From the cell containing the given text, extract its center point as [X, Y] coordinate. 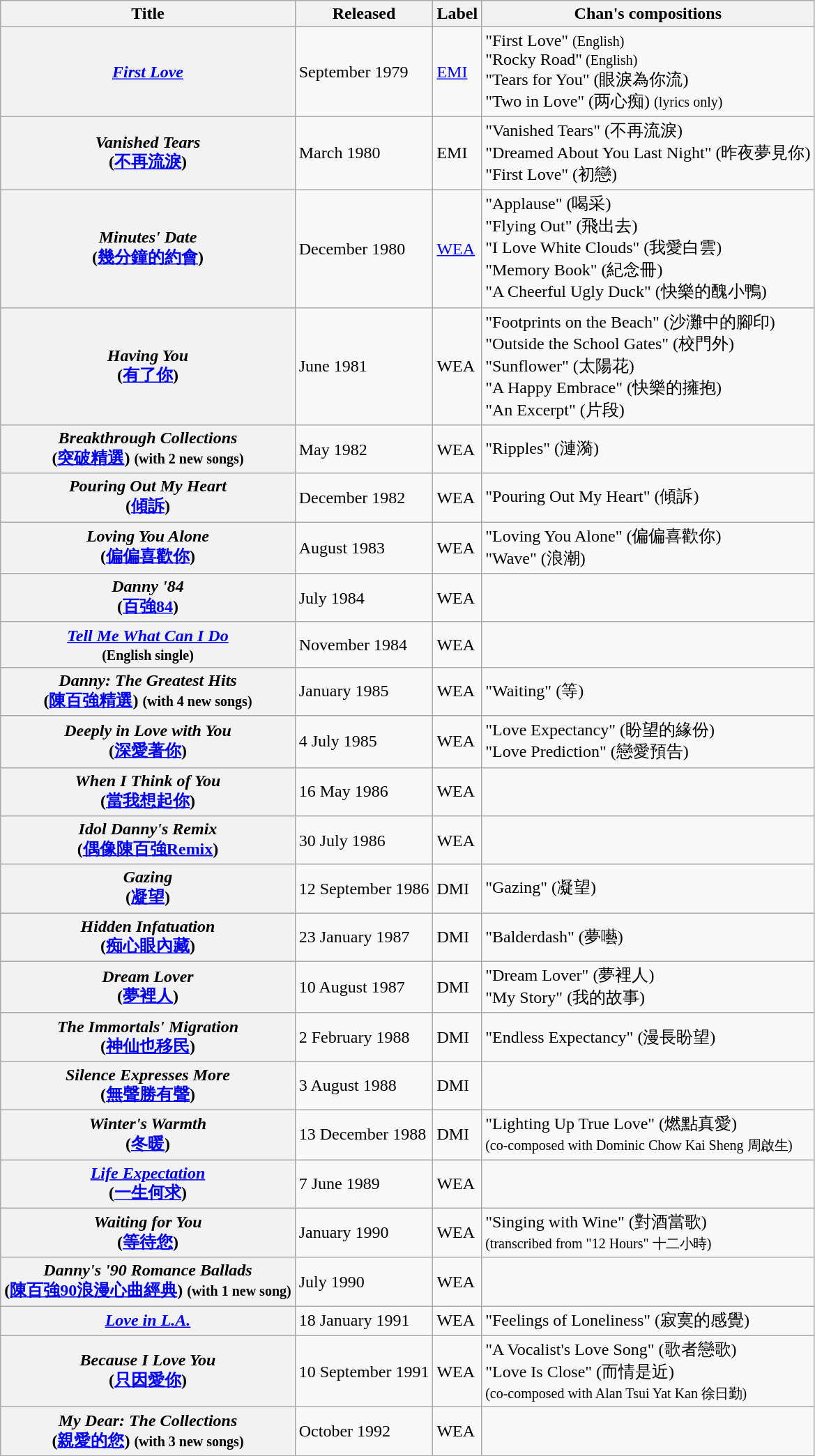
"A Vocalist's Love Song" (歌者戀歌)"Love Is Close" (而情是近)(co-composed with Alan Tsui Yat Kan 徐日勤) [648, 1372]
"Balderdash" (夢囈) [648, 937]
10 September 1991 [364, 1372]
"Loving You Alone" (偏偏喜歡你)"Wave" (浪潮) [648, 548]
"Vanished Tears" (不再流淚)"Dreamed About You Last Night" (昨夜夢見你)"First Love" (初戀) [648, 153]
Life Expectation(一生何求) [148, 1184]
"First Love" (English)"Rocky Road" (English)"Tears for You" (眼淚為你流)"Two in Love" (两心痴) (lyrics only) [648, 72]
November 1984 [364, 644]
January 1990 [364, 1232]
September 1979 [364, 72]
"Lighting Up True Love" (燃點真愛)(co-composed with Dominic Chow Kai Sheng 周啟生) [648, 1135]
Deeply in Love with You(深愛著你) [148, 742]
3 August 1988 [364, 1086]
The Immortals' Migration(神仙也移民) [148, 1037]
"Endless Expectancy" (漫長盼望) [648, 1037]
January 1985 [364, 691]
March 1980 [364, 153]
Released [364, 14]
4 July 1985 [364, 742]
Minutes' Date(幾分鐘的約會) [148, 248]
August 1983 [364, 548]
Loving You Alone(偏偏喜歡你) [148, 548]
June 1981 [364, 367]
30 July 1986 [364, 841]
July 1990 [364, 1282]
7 June 1989 [364, 1184]
"Footprints on the Beach" (沙灘中的腳印)"Outside the School Gates" (校門外)"Sunflower" (太陽花)"A Happy Embrace" (快樂的擁抱)"An Excerpt" (片段) [648, 367]
Tell Me What Can I Do(English single) [148, 644]
Gazing(凝望) [148, 889]
Danny's '90 Romance Ballads(陳百強90浪漫心曲經典) (with 1 new song) [148, 1282]
My Dear: The Collections(親愛的您) (with 3 new songs) [148, 1432]
July 1984 [364, 598]
"Singing with Wine" (對酒當歌)(transcribed from "12 Hours" 十二小時) [648, 1232]
Idol Danny's Remix(偶像陳百強Remix) [148, 841]
Pouring Out My Heart(傾訴) [148, 498]
10 August 1987 [364, 987]
16 May 1986 [364, 792]
2 February 1988 [364, 1037]
December 1980 [364, 248]
12 September 1986 [364, 889]
"Applause" (喝采)"Flying Out" (飛出去)"I Love White Clouds" (我愛白雲)"Memory Book" (紀念冊)"A Cheerful Ugly Duck" (快樂的醜小鴨) [648, 248]
Love in L.A. [148, 1321]
"Ripples" (漣漪) [648, 450]
Silence Expresses More(無聲勝有聲) [148, 1086]
"Pouring Out My Heart" (傾訴) [648, 498]
"Dream Lover" (夢裡人)"My Story" (我的故事) [648, 987]
Chan's compositions [648, 14]
Danny '84(百強84) [148, 598]
Waiting for You(等待您) [148, 1232]
Breakthrough Collections(突破精選) (with 2 new songs) [148, 450]
Having You(有了你) [148, 367]
Dream Lover(夢裡人) [148, 987]
May 1982 [364, 450]
Winter's Warmth(冬暖) [148, 1135]
18 January 1991 [364, 1321]
Title [148, 14]
"Gazing" (凝望) [648, 889]
December 1982 [364, 498]
23 January 1987 [364, 937]
Danny: The Greatest Hits(陳百強精選) (with 4 new songs) [148, 691]
Vanished Tears(不再流淚) [148, 153]
13 December 1988 [364, 1135]
"Love Expectancy" (盼望的緣份)"Love Prediction" (戀愛預告) [648, 742]
When I Think of You(當我想起你) [148, 792]
Because I Love You(只因愛你) [148, 1372]
"Waiting" (等) [648, 691]
Label [457, 14]
First Love [148, 72]
"Feelings of Loneliness" (寂寞的感覺) [648, 1321]
October 1992 [364, 1432]
Hidden Infatuation(痴心眼內藏) [148, 937]
